Locate the cell with the specified text and output its (X, Y) center coordinate. 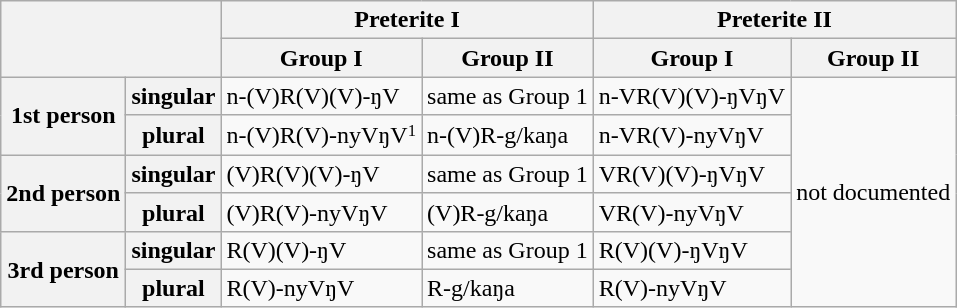
(V)R(V)(V)-ŋV (322, 174)
VR(V)-nyVŋV (692, 212)
not documented (874, 192)
3rd person (64, 269)
(V)R(V)-nyVŋV (322, 212)
Preterite I (407, 20)
1st person (64, 116)
R(V)(V)-ŋV (322, 250)
(V)R-g/kaŋa (508, 212)
n-(V)R-g/kaŋa (508, 135)
R-g/kaŋa (508, 288)
n-(V)R(V)-nyVŋV1 (322, 135)
n-VR(V)-nyVŋV (692, 135)
Preterite II (774, 20)
n-VR(V)(V)-ŋVŋV (692, 96)
R(V)(V)-ŋVŋV (692, 250)
VR(V)(V)-ŋVŋV (692, 174)
n-(V)R(V)(V)-ŋV (322, 96)
2nd person (64, 193)
